Find where the given text appears and provide that cell's center as [x, y] coordinate. 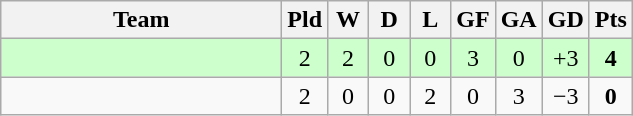
GD [566, 20]
Pld [305, 20]
L [430, 20]
GF [473, 20]
D [390, 20]
W [348, 20]
GA [518, 20]
Team [142, 20]
4 [610, 58]
Pts [610, 20]
−3 [566, 96]
+3 [566, 58]
